Extract the [X, Y] coordinate from the center of the cell holding the provided text.  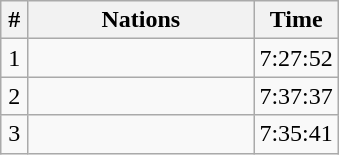
2 [14, 96]
1 [14, 58]
# [14, 20]
7:37:37 [296, 96]
Time [296, 20]
7:35:41 [296, 134]
7:27:52 [296, 58]
Nations [141, 20]
3 [14, 134]
